Pinpoint the cell where the given text exists, returning its (X, Y) midpoint coordinate. 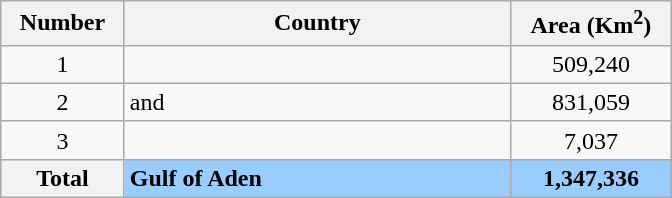
Gulf of Aden (317, 178)
Number (63, 24)
Country (317, 24)
1,347,336 (590, 178)
3 (63, 140)
and (317, 102)
1 (63, 64)
7,037 (590, 140)
Total (63, 178)
2 (63, 102)
509,240 (590, 64)
831,059 (590, 102)
Area (Km2) (590, 24)
